For the text-containing cell, return its midpoint in [x, y] coordinate format. 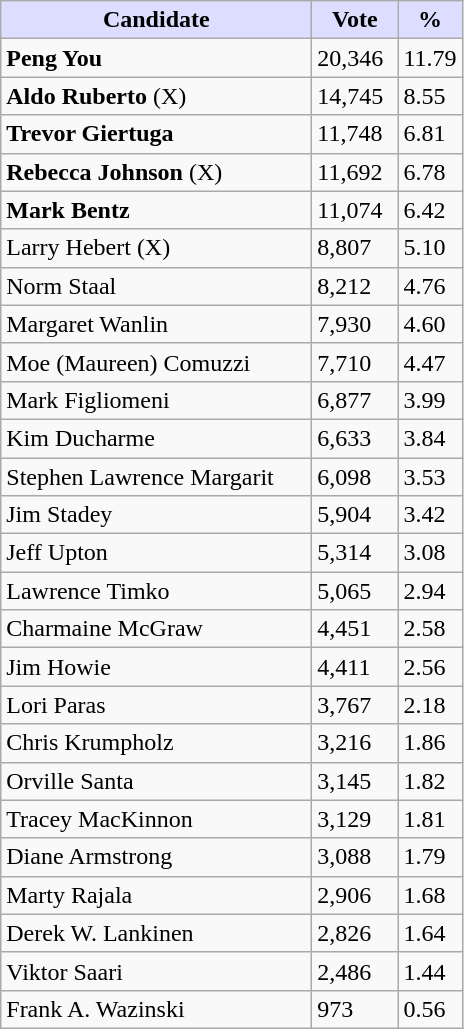
3,129 [355, 819]
Jeff Upton [156, 553]
Vote [355, 20]
1.82 [430, 781]
Mark Figliomeni [156, 400]
3.42 [430, 515]
Jim Stadey [156, 515]
2,906 [355, 895]
Lori Paras [156, 705]
% [430, 20]
1.86 [430, 743]
6,098 [355, 477]
Chris Krumpholz [156, 743]
1.64 [430, 933]
Orville Santa [156, 781]
Larry Hebert (X) [156, 248]
7,710 [355, 362]
Jim Howie [156, 667]
8,212 [355, 286]
3,088 [355, 857]
2,486 [355, 971]
Charmaine McGraw [156, 629]
Derek W. Lankinen [156, 933]
8.55 [430, 96]
Kim Ducharme [156, 438]
8,807 [355, 248]
Aldo Ruberto (X) [156, 96]
Peng You [156, 58]
Viktor Saari [156, 971]
6.81 [430, 134]
7,930 [355, 324]
11,074 [355, 210]
6.78 [430, 172]
1.44 [430, 971]
6.42 [430, 210]
6,877 [355, 400]
4.60 [430, 324]
1.79 [430, 857]
20,346 [355, 58]
4.76 [430, 286]
Trevor Giertuga [156, 134]
3,767 [355, 705]
Marty Rajala [156, 895]
Norm Staal [156, 286]
Margaret Wanlin [156, 324]
2.58 [430, 629]
Moe (Maureen) Comuzzi [156, 362]
3,145 [355, 781]
Diane Armstrong [156, 857]
2.18 [430, 705]
2.94 [430, 591]
5,314 [355, 553]
3.08 [430, 553]
11,692 [355, 172]
Rebecca Johnson (X) [156, 172]
5.10 [430, 248]
3.53 [430, 477]
14,745 [355, 96]
Mark Bentz [156, 210]
Lawrence Timko [156, 591]
2.56 [430, 667]
1.68 [430, 895]
11,748 [355, 134]
4,411 [355, 667]
3.84 [430, 438]
2,826 [355, 933]
11.79 [430, 58]
973 [355, 1009]
Candidate [156, 20]
Tracey MacKinnon [156, 819]
Stephen Lawrence Margarit [156, 477]
4.47 [430, 362]
5,065 [355, 591]
4,451 [355, 629]
5,904 [355, 515]
0.56 [430, 1009]
3.99 [430, 400]
3,216 [355, 743]
6,633 [355, 438]
Frank A. Wazinski [156, 1009]
1.81 [430, 819]
